Extract the [x, y] coordinate from the center of the cell holding the provided text.  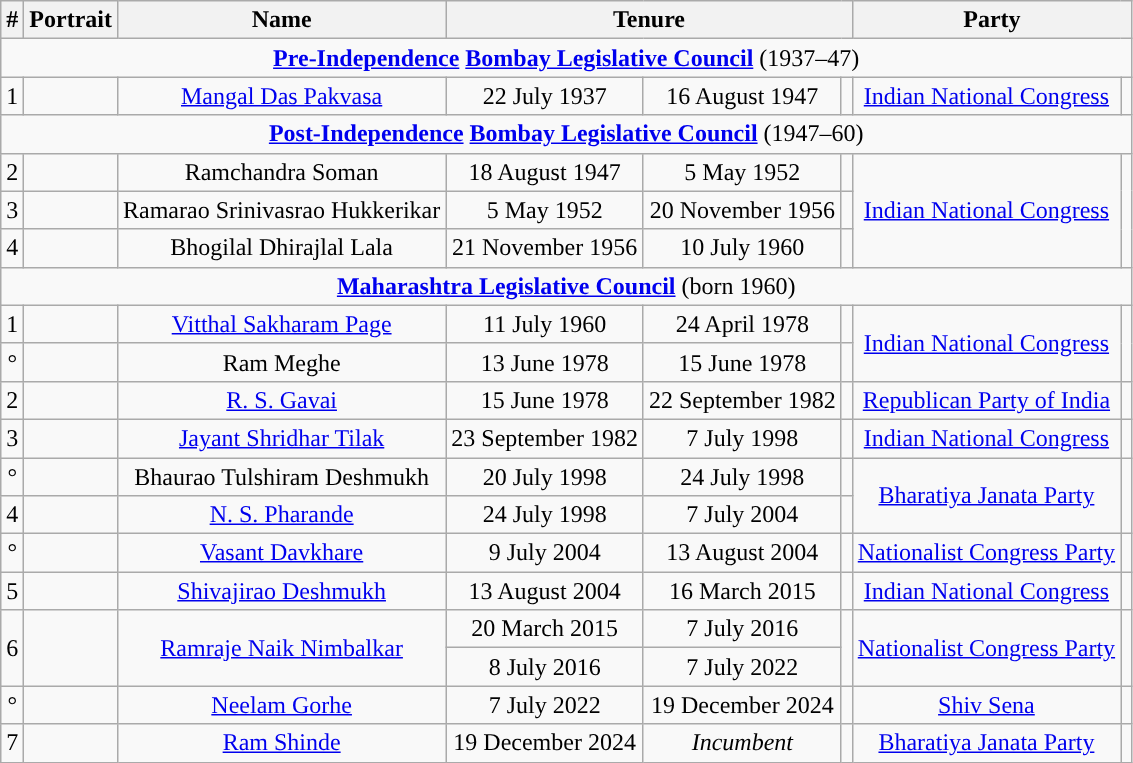
Ramarao Srinivasrao Hukkerikar [281, 210]
24 April 1978 [742, 324]
Shivajirao Deshmukh [281, 591]
16 March 2015 [742, 591]
13 June 1978 [545, 362]
Party [992, 20]
23 September 1982 [545, 438]
7 July 2004 [742, 515]
20 November 1956 [742, 210]
Vasant Davkhare [281, 553]
Bhaurao Tulshiram Deshmukh [281, 477]
10 July 1960 [742, 248]
Ramchandra Soman [281, 172]
6 [12, 648]
Neelam Gorhe [281, 705]
Ram Meghe [281, 362]
Jayant Shridhar Tilak [281, 438]
20 March 2015 [545, 629]
7 [12, 743]
Post-Independence Bombay Legislative Council (1947–60) [566, 134]
21 November 1956 [545, 248]
Shiv Sena [986, 705]
Vitthal Sakharam Page [281, 324]
Incumbent [742, 743]
9 July 2004 [545, 553]
Name [281, 20]
Republican Party of India [986, 400]
Bhogilal Dhirajlal Lala [281, 248]
Ram Shinde [281, 743]
# [12, 20]
Mangal Das Pakvasa [281, 96]
Tenure [649, 20]
5 [12, 591]
22 July 1937 [545, 96]
Maharashtra Legislative Council (born 1960) [566, 286]
N. S. Pharande [281, 515]
22 September 1982 [742, 400]
Pre-Independence Bombay Legislative Council (1937–47) [566, 58]
18 August 1947 [545, 172]
7 July 2016 [742, 629]
Ramraje Naik Nimbalkar [281, 648]
Portrait [71, 20]
16 August 1947 [742, 96]
R. S. Gavai [281, 400]
8 July 2016 [545, 667]
11 July 1960 [545, 324]
20 July 1998 [545, 477]
7 July 1998 [742, 438]
